Scan for the cell matching the given text and deliver its (x, y) coordinate at center. 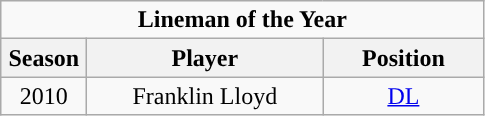
Franklin Lloyd (205, 96)
Player (205, 58)
DL (404, 96)
2010 (44, 96)
Lineman of the Year (242, 20)
Season (44, 58)
Position (404, 58)
